Return the (X, Y) coordinate for the center point of the cell that contains the specified text.  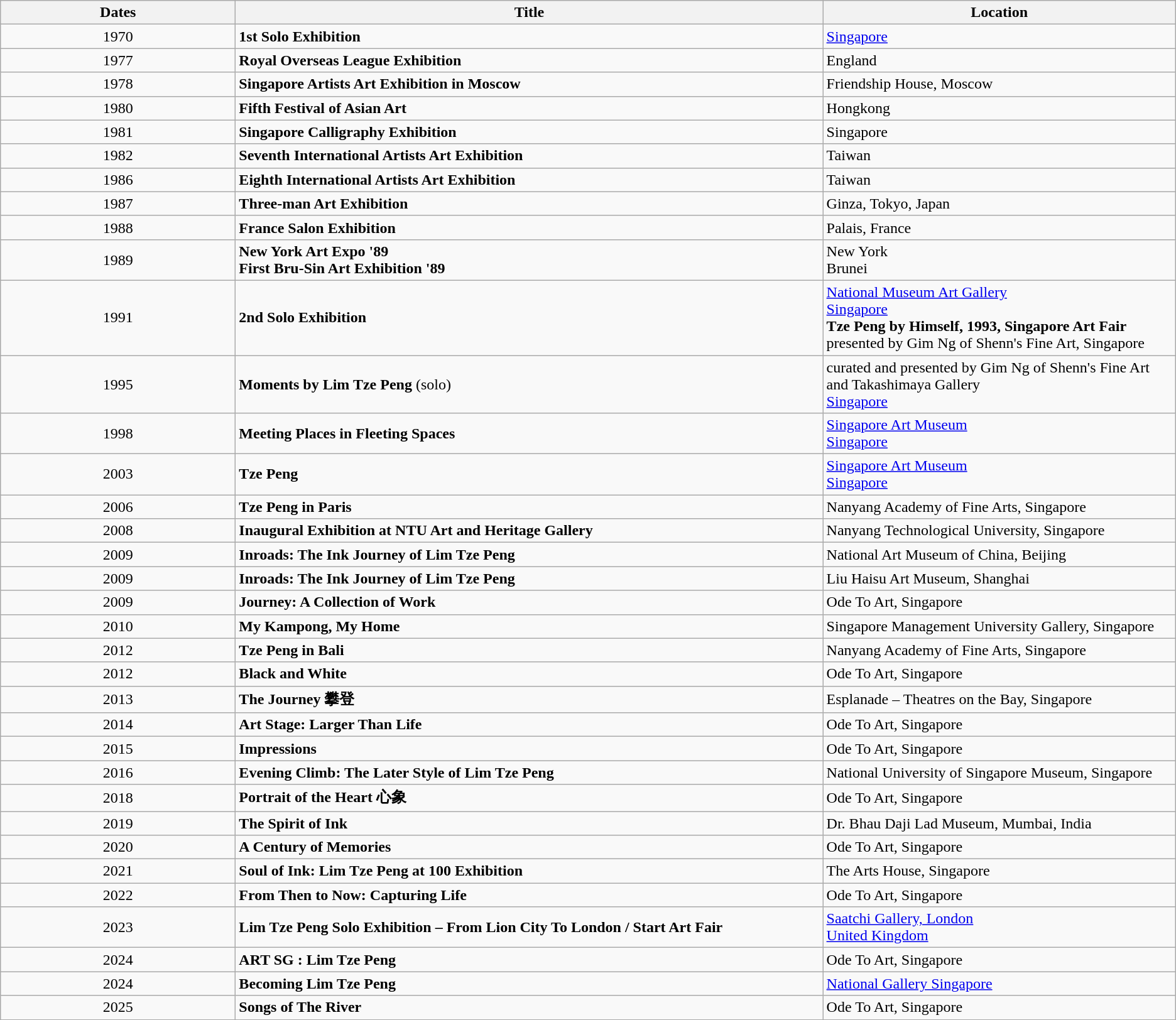
2nd Solo Exhibition (529, 318)
2021 (118, 871)
2018 (118, 798)
Liu Haisu Art Museum, Shanghai (999, 578)
Black and White (529, 674)
2013 (118, 700)
Ginza, Tokyo, Japan (999, 203)
Saatchi Gallery, LondonUnited Kingdom (999, 927)
Dr. Bhau Daji Lad Museum, Mumbai, India (999, 823)
The Arts House, Singapore (999, 871)
Tze Peng in Bali (529, 650)
Art Stage: Larger Than Life (529, 725)
1977 (118, 60)
2014 (118, 725)
Royal Overseas League Exhibition (529, 60)
1970 (118, 36)
Hongkong (999, 108)
1988 (118, 227)
1982 (118, 156)
New York Art Expo '89First Bru-Sin Art Exhibition '89 (529, 260)
National University of Singapore Museum, Singapore (999, 773)
1986 (118, 180)
France Salon Exhibition (529, 227)
Friendship House, Moscow (999, 84)
1989 (118, 260)
Eighth International Artists Art Exhibition (529, 180)
Seventh International Artists Art Exhibition (529, 156)
1978 (118, 84)
1991 (118, 318)
Inaugural Exhibition at NTU Art and Heritage Gallery (529, 531)
From Then to Now: Capturing Life (529, 895)
1995 (118, 384)
Moments by Lim Tze Peng (solo) (529, 384)
2006 (118, 507)
Nanyang Technological University, Singapore (999, 531)
Palais, France (999, 227)
1998 (118, 433)
Becoming Lim Tze Peng (529, 984)
1987 (118, 203)
Evening Climb: The Later Style of Lim Tze Peng (529, 773)
2010 (118, 626)
Dates (118, 13)
2003 (118, 475)
Impressions (529, 749)
1981 (118, 132)
2019 (118, 823)
2016 (118, 773)
New YorkBrunei (999, 260)
Fifth Festival of Asian Art (529, 108)
2015 (118, 749)
1st Solo Exhibition (529, 36)
National Art Museum of China, Beijing (999, 555)
Portrait of the Heart 心象 (529, 798)
Meeting Places in Fleeting Spaces (529, 433)
Singapore Artists Art Exhibition in Moscow (529, 84)
The Journey 攀登 (529, 700)
Journey: A Collection of Work (529, 602)
The Spirit of Ink (529, 823)
2008 (118, 531)
Singapore Management University Gallery, Singapore (999, 626)
2025 (118, 1007)
England (999, 60)
curated and presented by Gim Ng of Shenn's Fine Art and Takashimaya GallerySingapore (999, 384)
Songs of The River (529, 1007)
Lim Tze Peng Solo Exhibition – From Lion City To London / Start Art Fair (529, 927)
Tze Peng in Paris (529, 507)
Title (529, 13)
2020 (118, 847)
My Kampong, My Home (529, 626)
A Century of Memories (529, 847)
Location (999, 13)
National Gallery Singapore (999, 984)
2022 (118, 895)
Three-man Art Exhibition (529, 203)
ART SG : Lim Tze Peng (529, 960)
2023 (118, 927)
National Museum Art GallerySingaporeTze Peng by Himself, 1993, Singapore Art Fair presented by Gim Ng of Shenn's Fine Art, Singapore (999, 318)
Singapore Calligraphy Exhibition (529, 132)
Tze Peng (529, 475)
Soul of Ink: Lim Tze Peng at 100 Exhibition (529, 871)
1980 (118, 108)
Esplanade – Theatres on the Bay, Singapore (999, 700)
